Output the (X, Y) coordinate of the center of the cell containing the given text.  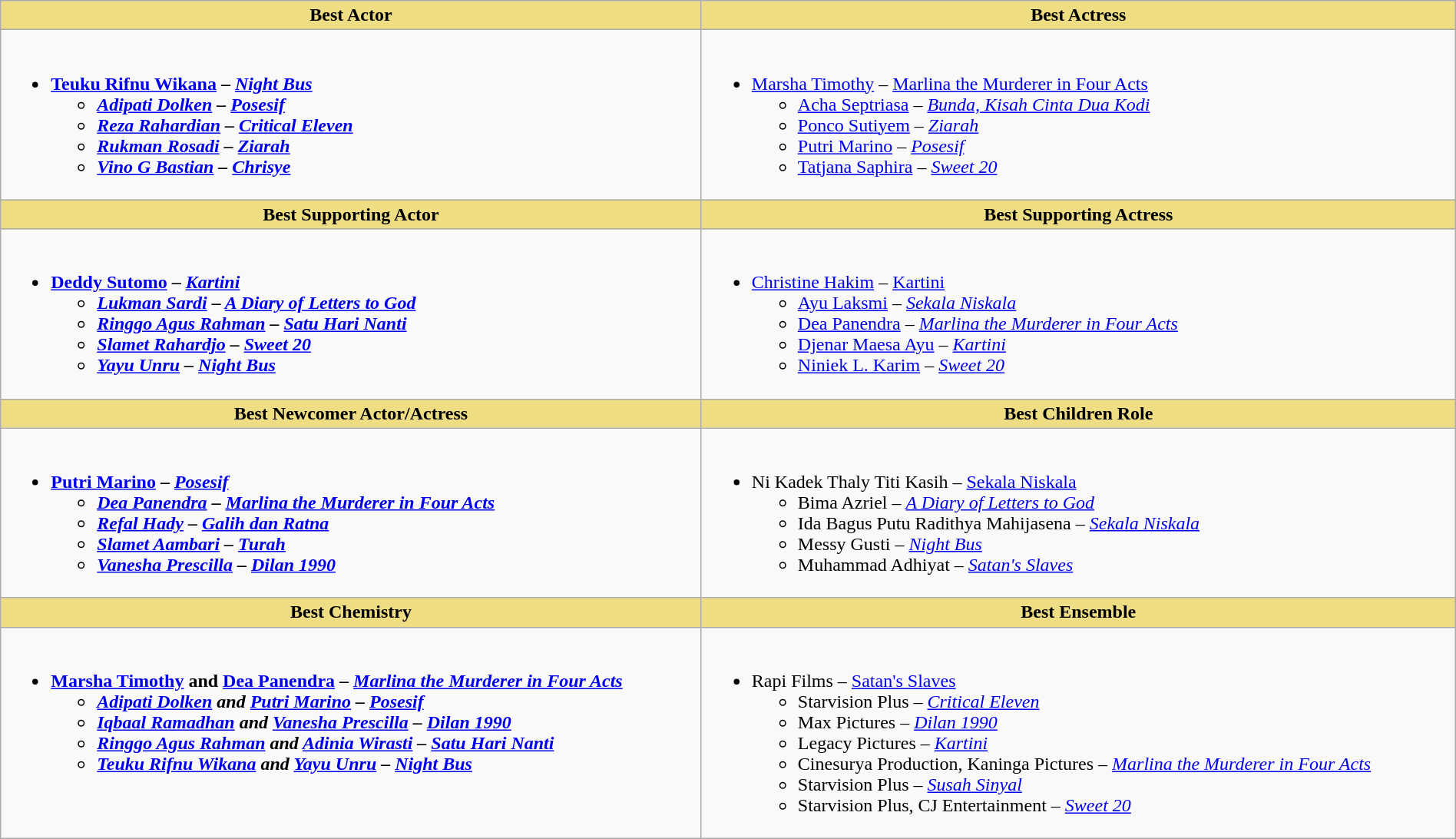
Best Ensemble (1078, 612)
Best Supporting Actress (1078, 214)
Teuku Rifnu Wikana – Night BusAdipati Dolken – PosesifReza Rahardian – Critical ElevenRukman Rosadi – ZiarahVino G Bastian – Chrisye (352, 115)
Best Newcomer Actor/Actress (352, 413)
Best Children Role (1078, 413)
Best Supporting Actor (352, 214)
Best Chemistry (352, 612)
Best Actor (352, 15)
Best Actress (1078, 15)
Deddy Sutomo – KartiniLukman Sardi – A Diary of Letters to GodRinggo Agus Rahman – Satu Hari NantiSlamet Rahardjo – Sweet 20Yayu Unru – Night Bus (352, 313)
